From the cell containing the given text, extract its center point as (x, y) coordinate. 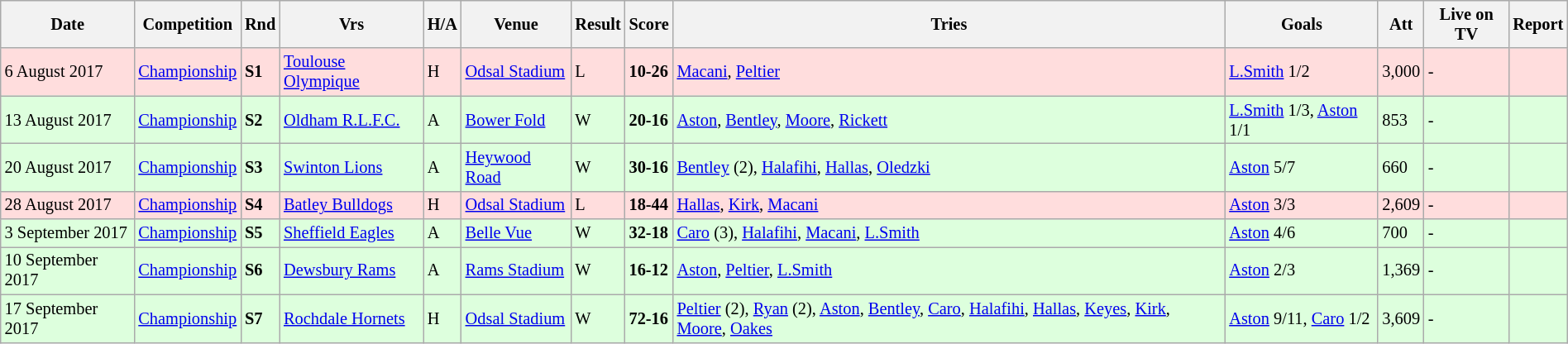
Att (1401, 24)
Aston 2/3 (1302, 270)
17 September 2017 (68, 318)
30-16 (649, 167)
20-16 (649, 120)
S5 (260, 233)
S6 (260, 270)
Batley Bulldogs (351, 205)
10-26 (649, 72)
Hallas, Kirk, Macani (949, 205)
3 September 2017 (68, 233)
S2 (260, 120)
L.Smith 1/3, Aston 1/1 (1302, 120)
Oldham R.L.F.C. (351, 120)
Peltier (2), Ryan (2), Aston, Bentley, Caro, Halafihi, Hallas, Keyes, Kirk, Moore, Oakes (949, 318)
1,369 (1401, 270)
Aston, Bentley, Moore, Rickett (949, 120)
Score (649, 24)
20 August 2017 (68, 167)
18-44 (649, 205)
16-12 (649, 270)
Swinton Lions (351, 167)
Bower Fold (516, 120)
Date (68, 24)
700 (1401, 233)
Dewsbury Rams (351, 270)
Aston 3/3 (1302, 205)
28 August 2017 (68, 205)
Aston 5/7 (1302, 167)
Macani, Peltier (949, 72)
Report (1538, 24)
32-18 (649, 233)
Goals (1302, 24)
H/A (442, 24)
Live on TV (1466, 24)
Toulouse Olympique (351, 72)
S3 (260, 167)
13 August 2017 (68, 120)
S1 (260, 72)
Aston 9/11, Caro 1/2 (1302, 318)
Bentley (2), Halafihi, Hallas, Oledzki (949, 167)
660 (1401, 167)
Tries (949, 24)
S7 (260, 318)
Result (597, 24)
853 (1401, 120)
Aston 4/6 (1302, 233)
3,000 (1401, 72)
Competition (187, 24)
2,609 (1401, 205)
Heywood Road (516, 167)
L.Smith 1/2 (1302, 72)
Rams Stadium (516, 270)
Sheffield Eagles (351, 233)
Rnd (260, 24)
S4 (260, 205)
72-16 (649, 318)
10 September 2017 (68, 270)
Venue (516, 24)
Aston, Peltier, L.Smith (949, 270)
Belle Vue (516, 233)
Rochdale Hornets (351, 318)
3,609 (1401, 318)
Caro (3), Halafihi, Macani, L.Smith (949, 233)
Vrs (351, 24)
6 August 2017 (68, 72)
